Capture the cell that displays the provided text and extract its (X, Y) central coordinate. 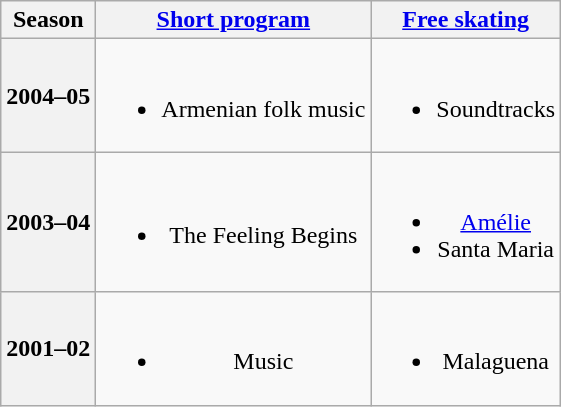
Season (48, 20)
Music (234, 348)
Amélie Santa Maria (466, 222)
Armenian folk music (234, 96)
2003–04 (48, 222)
Free skating (466, 20)
The Feeling Begins (234, 222)
Malaguena (466, 348)
Soundtracks (466, 96)
2001–02 (48, 348)
Short program (234, 20)
2004–05 (48, 96)
